Output the (x, y) coordinate of the center of the cell containing the given text.  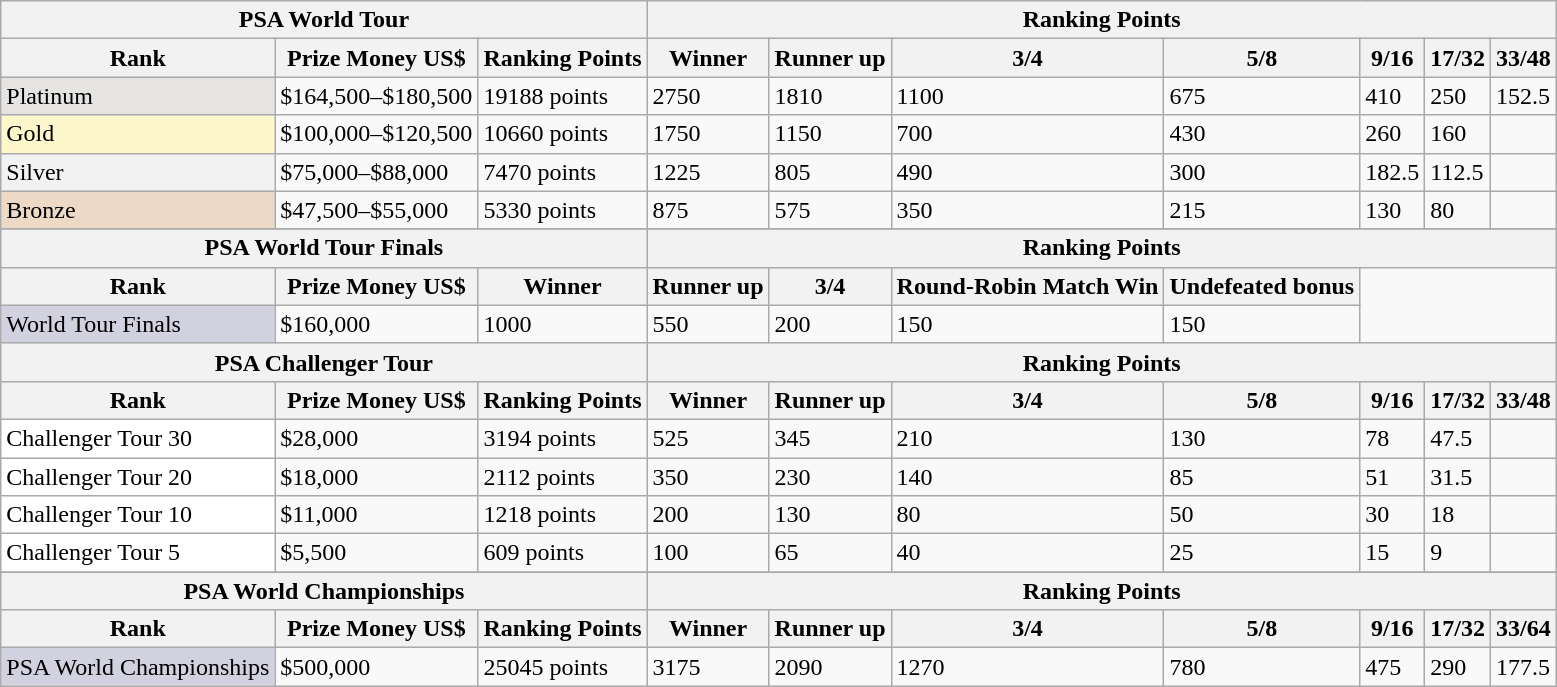
50 (1262, 515)
18 (1458, 515)
410 (1392, 96)
805 (830, 172)
25 (1262, 553)
1000 (562, 324)
19188 points (562, 96)
875 (708, 210)
152.5 (1524, 96)
230 (830, 477)
177.5 (1524, 667)
Challenger Tour 10 (138, 515)
Silver (138, 172)
PSA Challenger Tour (324, 362)
Platinum (138, 96)
1225 (708, 172)
345 (830, 438)
5330 points (562, 210)
490 (1028, 172)
Challenger Tour 30 (138, 438)
430 (1262, 134)
250 (1458, 96)
3175 (708, 667)
260 (1392, 134)
1218 points (562, 515)
700 (1028, 134)
1750 (708, 134)
World Tour Finals (138, 324)
112.5 (1458, 172)
Challenger Tour 20 (138, 477)
780 (1262, 667)
$100,000–$120,500 (376, 134)
31.5 (1458, 477)
1150 (830, 134)
2750 (708, 96)
1810 (830, 96)
Gold (138, 134)
78 (1392, 438)
33/64 (1524, 629)
290 (1458, 667)
PSA World Tour (324, 20)
51 (1392, 477)
65 (830, 553)
475 (1392, 667)
Bronze (138, 210)
550 (708, 324)
3194 points (562, 438)
7470 points (562, 172)
47.5 (1458, 438)
2112 points (562, 477)
Challenger Tour 5 (138, 553)
15 (1392, 553)
525 (708, 438)
609 points (562, 553)
675 (1262, 96)
85 (1262, 477)
$18,000 (376, 477)
10660 points (562, 134)
1270 (1028, 667)
$164,500–$180,500 (376, 96)
2090 (830, 667)
Round-Robin Match Win (1028, 286)
25045 points (562, 667)
Undefeated bonus (1262, 286)
1100 (1028, 96)
30 (1392, 515)
$160,000 (376, 324)
$75,000–$88,000 (376, 172)
$5,500 (376, 553)
182.5 (1392, 172)
9 (1458, 553)
575 (830, 210)
100 (708, 553)
$11,000 (376, 515)
215 (1262, 210)
210 (1028, 438)
160 (1458, 134)
140 (1028, 477)
PSA World Tour Finals (324, 248)
$47,500–$55,000 (376, 210)
$28,000 (376, 438)
40 (1028, 553)
$500,000 (376, 667)
300 (1262, 172)
